For the text-containing cell, return its midpoint in (x, y) coordinate format. 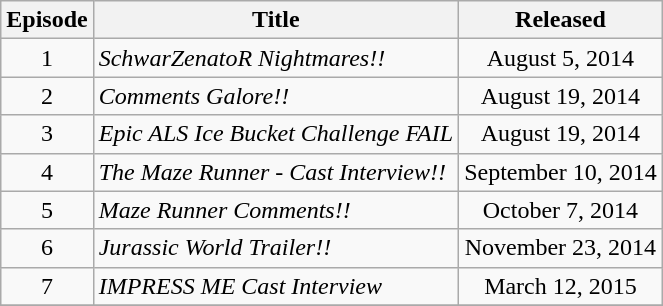
1 (47, 58)
Episode (47, 20)
SchwarZenatoR Nightmares!! (276, 58)
4 (47, 172)
3 (47, 134)
5 (47, 210)
2 (47, 96)
November 23, 2014 (561, 248)
Maze Runner Comments!! (276, 210)
October 7, 2014 (561, 210)
7 (47, 286)
Epic ALS Ice Bucket Challenge FAIL (276, 134)
Comments Galore!! (276, 96)
Jurassic World Trailer!! (276, 248)
IMPRESS ME Cast Interview (276, 286)
Released (561, 20)
March 12, 2015 (561, 286)
August 5, 2014 (561, 58)
The Maze Runner - Cast Interview!! (276, 172)
6 (47, 248)
Title (276, 20)
September 10, 2014 (561, 172)
